Capture the cell that displays the provided text and extract its (X, Y) central coordinate. 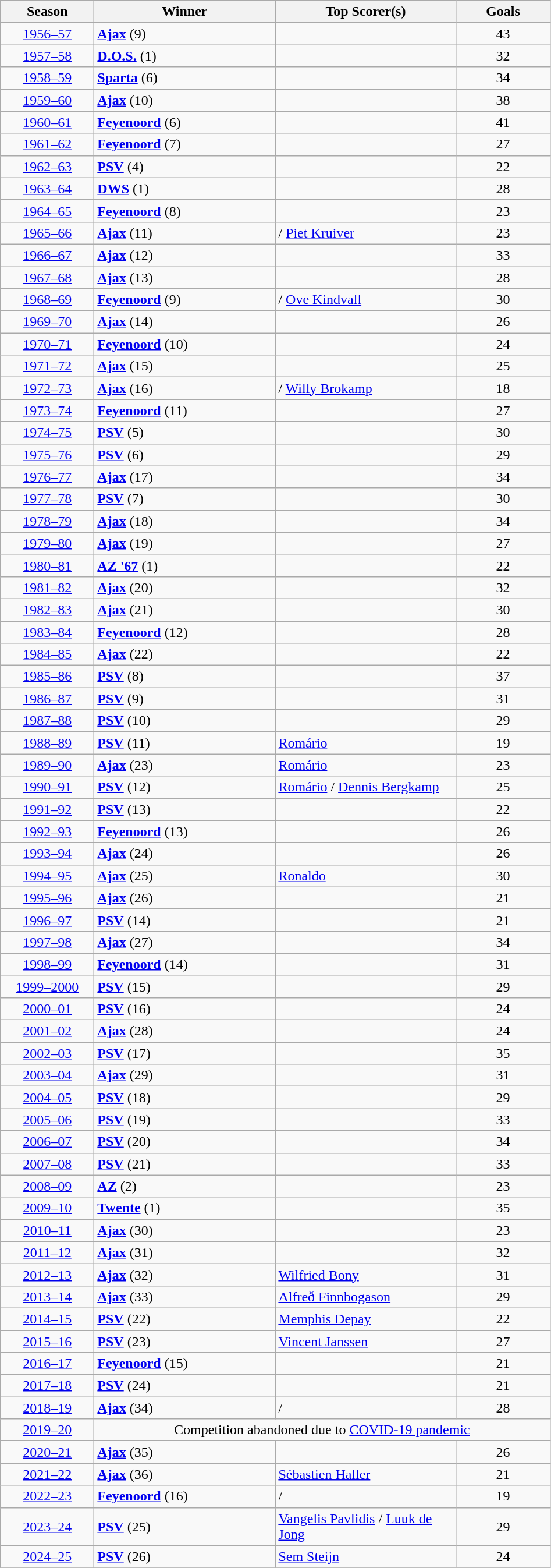
1978–79 (48, 521)
Ajax (9) (185, 34)
Ajax (15) (185, 366)
PSV (13) (185, 809)
2000–01 (48, 1009)
1960–61 (48, 122)
DWS (1) (185, 189)
Ajax (33) (185, 1297)
Feyenoord (7) (185, 144)
2004–05 (48, 1098)
2024–25 (48, 1556)
Ajax (21) (185, 610)
1983–84 (48, 632)
Competition abandoned due to COVID-19 pandemic (322, 1430)
1982–83 (48, 610)
Alfreð Finnbogason (365, 1297)
1973–74 (48, 410)
2022–23 (48, 1496)
PSV (23) (185, 1341)
2015–16 (48, 1341)
1964–65 (48, 211)
PSV (14) (185, 920)
Ajax (27) (185, 942)
Sébastien Haller (365, 1474)
Ajax (16) (185, 388)
18 (503, 388)
Ajax (12) (185, 255)
1976–77 (48, 477)
Top Scorer(s) (365, 12)
Ajax (18) (185, 521)
Ronaldo (365, 876)
Ajax (11) (185, 233)
38 (503, 100)
2008–09 (48, 1186)
1962–63 (48, 167)
1971–72 (48, 366)
Ajax (29) (185, 1075)
2023–24 (48, 1527)
1998–99 (48, 964)
1980–81 (48, 565)
PSV (10) (185, 721)
Vangelis Pavlidis / Luuk de Jong (365, 1527)
2001–02 (48, 1031)
1975–76 (48, 455)
PSV (4) (185, 167)
1956–57 (48, 34)
Ajax (35) (185, 1452)
2021–22 (48, 1474)
/ Piet Kruiver (365, 233)
Ajax (22) (185, 654)
1970–71 (48, 344)
1958–59 (48, 78)
1994–95 (48, 876)
Feyenoord (9) (185, 300)
Feyenoord (13) (185, 831)
Feyenoord (15) (185, 1364)
Winner (185, 12)
2019–20 (48, 1430)
Ajax (26) (185, 898)
Ajax (17) (185, 477)
Romário / Dennis Bergkamp (365, 787)
Sparta (6) (185, 78)
Ajax (25) (185, 876)
Ajax (20) (185, 587)
1993–94 (48, 854)
1995–96 (48, 898)
1984–85 (48, 654)
PSV (9) (185, 699)
Wilfried Bony (365, 1275)
2016–17 (48, 1364)
Ajax (19) (185, 543)
1987–88 (48, 721)
PSV (25) (185, 1527)
1957–58 (48, 56)
2017–18 (48, 1386)
PSV (18) (185, 1098)
Ajax (30) (185, 1230)
Ajax (32) (185, 1275)
1990–91 (48, 787)
Ajax (23) (185, 765)
PSV (6) (185, 455)
D.O.S. (1) (185, 56)
1986–87 (48, 699)
PSV (19) (185, 1120)
Ajax (10) (185, 100)
2006–07 (48, 1142)
1981–82 (48, 587)
2005–06 (48, 1120)
1992–93 (48, 831)
Feyenoord (6) (185, 122)
41 (503, 122)
PSV (22) (185, 1319)
43 (503, 34)
1959–60 (48, 100)
PSV (17) (185, 1053)
2002–03 (48, 1053)
Ajax (13) (185, 278)
1985–86 (48, 677)
1997–98 (48, 942)
Ajax (28) (185, 1031)
1965–66 (48, 233)
PSV (21) (185, 1164)
1974–75 (48, 433)
PSV (20) (185, 1142)
Feyenoord (16) (185, 1496)
37 (503, 677)
Ajax (31) (185, 1252)
Ajax (34) (185, 1408)
Feyenoord (12) (185, 632)
1972–73 (48, 388)
Vincent Janssen (365, 1341)
2018–19 (48, 1408)
Feyenoord (11) (185, 410)
1977–78 (48, 499)
Twente (1) (185, 1208)
1967–68 (48, 278)
Season (48, 12)
Ajax (36) (185, 1474)
Sem Steijn (365, 1556)
1968–69 (48, 300)
1999–2000 (48, 987)
1991–92 (48, 809)
2020–21 (48, 1452)
2009–10 (48, 1208)
Goals (503, 12)
PSV (26) (185, 1556)
Ajax (14) (185, 322)
Feyenoord (14) (185, 964)
1989–90 (48, 765)
AZ (2) (185, 1186)
2014–15 (48, 1319)
1961–62 (48, 144)
1979–80 (48, 543)
AZ '67 (1) (185, 565)
1963–64 (48, 189)
/ Willy Brokamp (365, 388)
2013–14 (48, 1297)
Memphis Depay (365, 1319)
PSV (16) (185, 1009)
PSV (5) (185, 433)
2011–12 (48, 1252)
2003–04 (48, 1075)
PSV (15) (185, 987)
2007–08 (48, 1164)
1996–97 (48, 920)
2010–11 (48, 1230)
1988–89 (48, 743)
PSV (11) (185, 743)
Feyenoord (8) (185, 211)
/ Ove Kindvall (365, 300)
1969–70 (48, 322)
PSV (12) (185, 787)
Feyenoord (10) (185, 344)
PSV (24) (185, 1386)
1966–67 (48, 255)
PSV (7) (185, 499)
2012–13 (48, 1275)
PSV (8) (185, 677)
Ajax (24) (185, 854)
